Locate the cell with the specified text and output its [x, y] center coordinate. 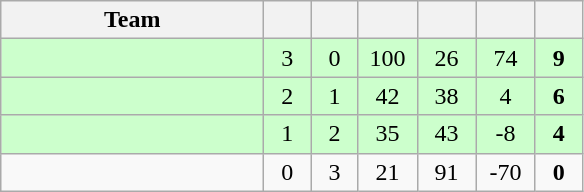
26 [446, 58]
38 [446, 96]
Team [132, 20]
35 [388, 134]
-8 [506, 134]
91 [446, 172]
9 [558, 58]
21 [388, 172]
6 [558, 96]
43 [446, 134]
74 [506, 58]
100 [388, 58]
42 [388, 96]
-70 [506, 172]
